Output the (x, y) coordinate of the center of the cell containing the given text.  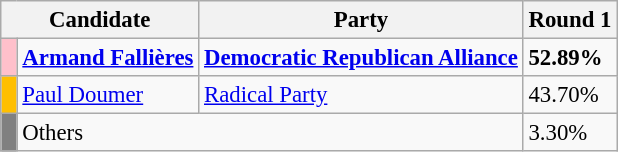
Party (361, 20)
Others (270, 133)
Armand Fallières (108, 58)
Radical Party (361, 95)
43.70% (570, 95)
52.89% (570, 58)
Candidate (100, 20)
Democratic Republican Alliance (361, 58)
3.30% (570, 133)
Paul Doumer (108, 95)
Round 1 (570, 20)
